From the cell containing the given text, extract its center point as (X, Y) coordinate. 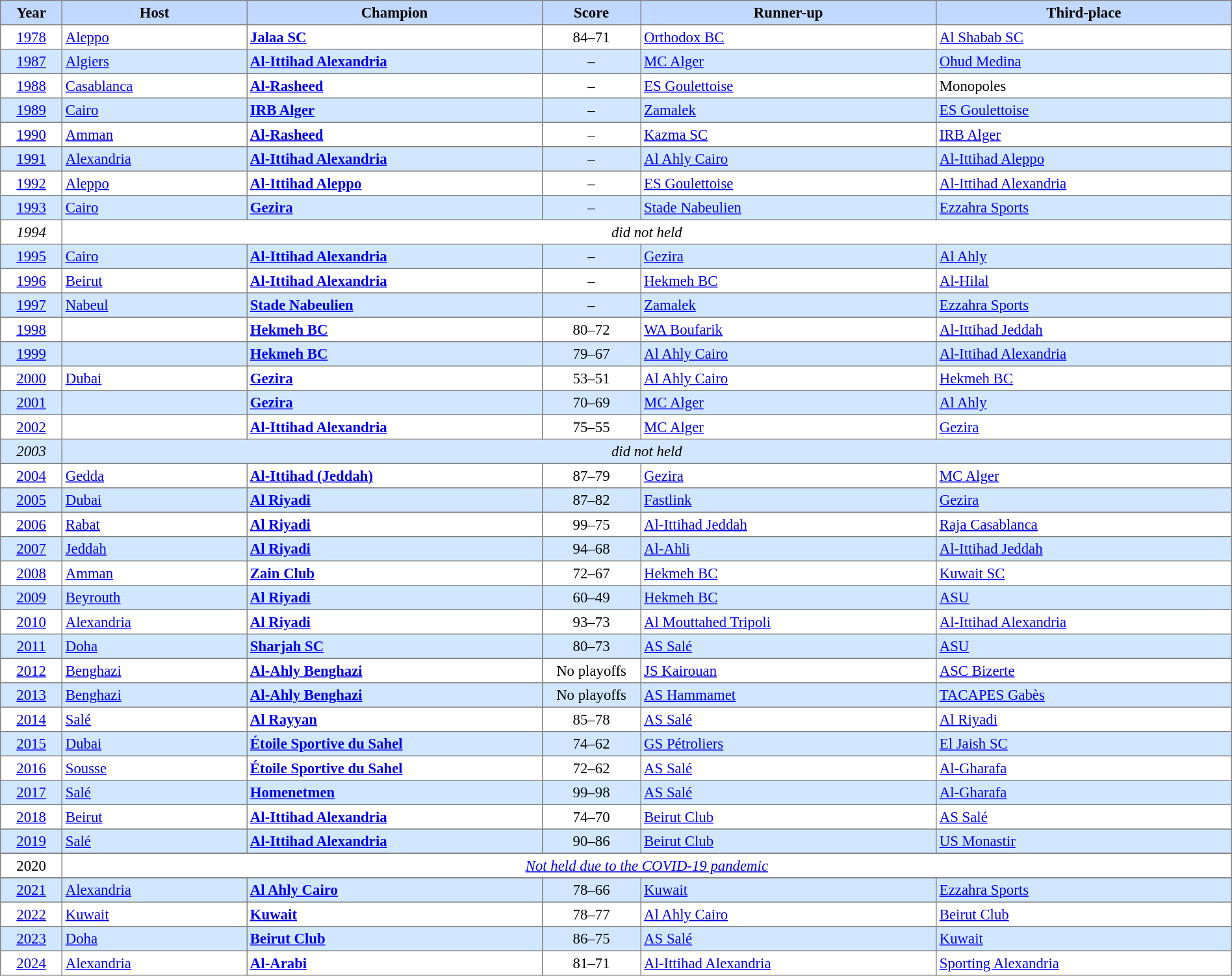
US Monastir (1084, 841)
74–70 (591, 817)
99–98 (591, 793)
94–68 (591, 549)
Runner-up (789, 13)
2019 (31, 841)
Raja Casablanca (1084, 524)
Score (591, 13)
Kuwait SC (1084, 573)
Al-Ahli (789, 549)
2010 (31, 622)
2008 (31, 573)
Jalaa SC (395, 37)
Beyrouth (154, 598)
1994 (31, 232)
2000 (31, 378)
Not held due to the COVID-19 pandemic (647, 866)
Kazma SC (789, 135)
Orthodox BC (789, 37)
Ohud Medina (1084, 62)
2011 (31, 647)
2012 (31, 671)
Sousse (154, 768)
1999 (31, 354)
Zain Club (395, 573)
2015 (31, 744)
2016 (31, 768)
Gedda (154, 476)
1989 (31, 110)
1995 (31, 257)
2009 (31, 598)
84–71 (591, 37)
Homenetmen (395, 793)
2014 (31, 719)
81–71 (591, 963)
78–66 (591, 890)
2002 (31, 427)
Sporting Alexandria (1084, 963)
70–69 (591, 403)
Al Rayyan (395, 719)
2017 (31, 793)
Rabat (154, 524)
GS Pétroliers (789, 744)
ASC Bizerte (1084, 671)
Monopoles (1084, 86)
Al Shabab SC (1084, 37)
90–86 (591, 841)
75–55 (591, 427)
2006 (31, 524)
Third-place (1084, 13)
Fastlink (789, 500)
80–73 (591, 647)
2023 (31, 939)
79–67 (591, 354)
Al-Ittihad (Jeddah) (395, 476)
74–62 (591, 744)
2022 (31, 914)
AS Hammamet (789, 695)
Algiers (154, 62)
2007 (31, 549)
JS Kairouan (789, 671)
2005 (31, 500)
72–62 (591, 768)
1997 (31, 305)
87–82 (591, 500)
1990 (31, 135)
Jeddah (154, 549)
87–79 (591, 476)
1988 (31, 86)
72–67 (591, 573)
1993 (31, 208)
1998 (31, 329)
80–72 (591, 329)
2003 (31, 452)
TACAPES Gabès (1084, 695)
85–78 (591, 719)
1978 (31, 37)
Casablanca (154, 86)
60–49 (591, 598)
93–73 (591, 622)
1992 (31, 183)
2004 (31, 476)
Year (31, 13)
53–51 (591, 378)
2018 (31, 817)
1996 (31, 281)
WA Boufarik (789, 329)
2013 (31, 695)
78–77 (591, 914)
99–75 (591, 524)
Champion (395, 13)
Sharjah SC (395, 647)
2001 (31, 403)
Al-Arabi (395, 963)
86–75 (591, 939)
El Jaish SC (1084, 744)
2024 (31, 963)
1987 (31, 62)
Al-Hilal (1084, 281)
Host (154, 13)
2021 (31, 890)
1991 (31, 159)
Nabeul (154, 305)
Al Mouttahed Tripoli (789, 622)
2020 (31, 866)
